Extract the (x, y) coordinate from the center of the cell holding the provided text.  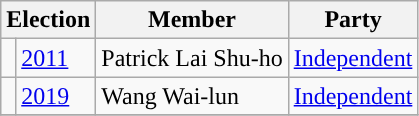
Wang Wai-lun (192, 96)
2011 (56, 58)
Patrick Lai Shu-ho (192, 58)
Election (48, 20)
2019 (56, 96)
Party (353, 20)
Member (192, 20)
